Identify which cell holds the provided text, then report its [X, Y] central coordinate. 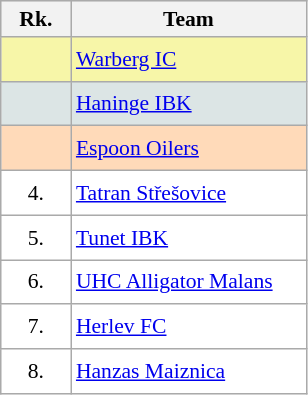
UHC Alligator Malans [188, 282]
Team [188, 19]
Espoon Oilers [188, 148]
Tatran Střešovice [188, 194]
5. [36, 238]
Warberg IC [188, 60]
Tunet IBK [188, 238]
Hanzas Maiznica [188, 372]
4. [36, 194]
Rk. [36, 19]
6. [36, 282]
7. [36, 328]
Herlev FC [188, 328]
8. [36, 372]
Haninge IBK [188, 104]
